Detect which cell encompasses the target text, then output its [x, y] center coordinate. 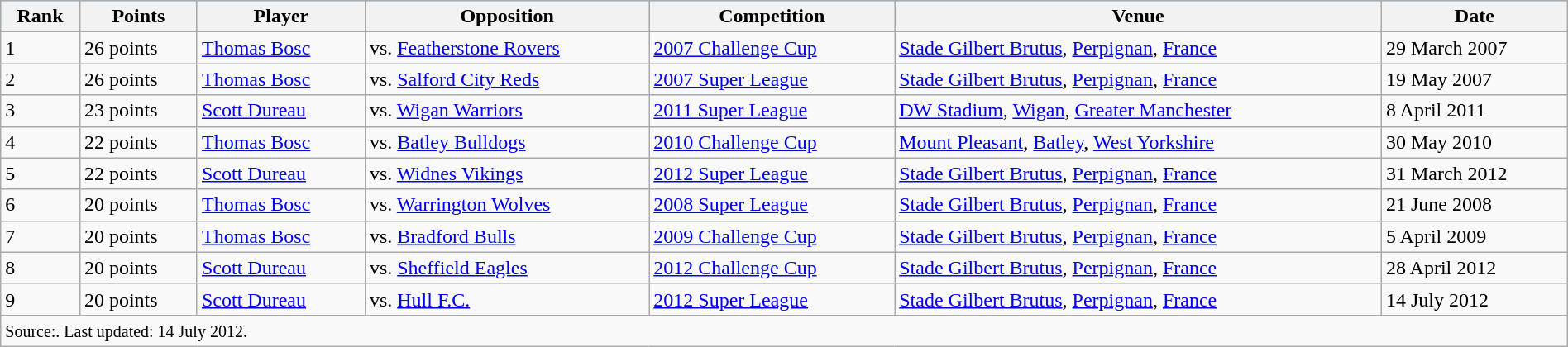
2007 Challenge Cup [772, 48]
vs. Sheffield Eagles [506, 268]
vs. Widnes Vikings [506, 173]
23 points [138, 111]
vs. Bradford Bulls [506, 236]
Date [1474, 17]
Player [281, 17]
Rank [41, 17]
vs. Salford City Reds [506, 79]
30 May 2010 [1474, 142]
8 [41, 268]
Opposition [506, 17]
Venue [1138, 17]
Mount Pleasant, Batley, West Yorkshire [1138, 142]
2008 Super League [772, 205]
vs. Warrington Wolves [506, 205]
vs. Featherstone Rovers [506, 48]
2009 Challenge Cup [772, 236]
1 [41, 48]
vs. Hull F.C. [506, 299]
2011 Super League [772, 111]
7 [41, 236]
29 March 2007 [1474, 48]
5 April 2009 [1474, 236]
Source:. Last updated: 14 July 2012. [784, 330]
2010 Challenge Cup [772, 142]
19 May 2007 [1474, 79]
2012 Challenge Cup [772, 268]
Points [138, 17]
8 April 2011 [1474, 111]
5 [41, 173]
2007 Super League [772, 79]
21 June 2008 [1474, 205]
28 April 2012 [1474, 268]
vs. Batley Bulldogs [506, 142]
vs. Wigan Warriors [506, 111]
14 July 2012 [1474, 299]
9 [41, 299]
2 [41, 79]
DW Stadium, Wigan, Greater Manchester [1138, 111]
6 [41, 205]
4 [41, 142]
31 March 2012 [1474, 173]
Competition [772, 17]
3 [41, 111]
